Scan for the cell matching the given text and deliver its [x, y] coordinate at center. 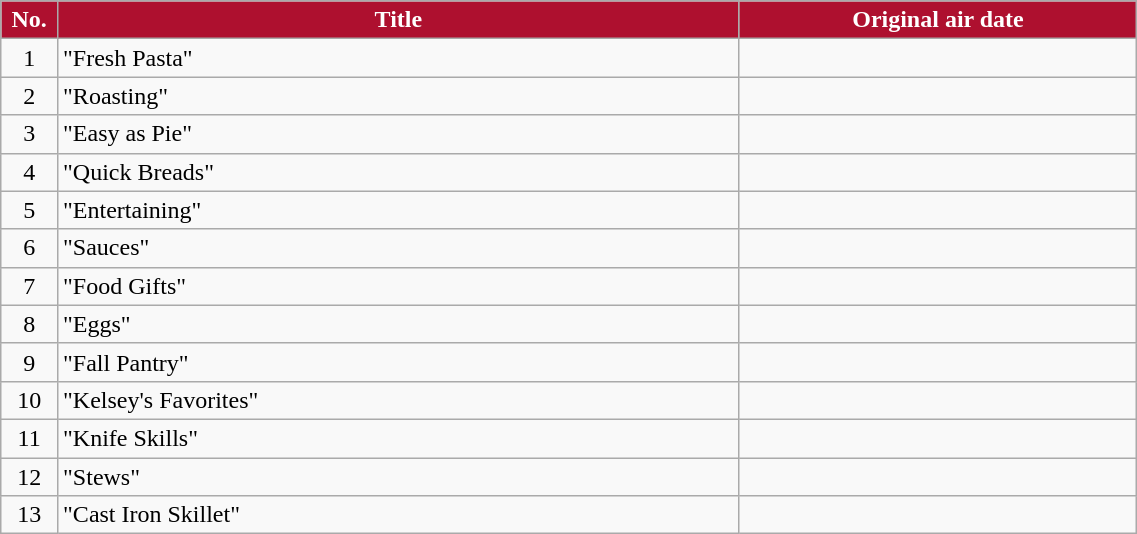
8 [30, 324]
9 [30, 362]
Original air date [938, 20]
"Quick Breads" [399, 172]
"Eggs" [399, 324]
"Roasting" [399, 96]
"Fresh Pasta" [399, 58]
No. [30, 20]
"Easy as Pie" [399, 134]
"Cast Iron Skillet" [399, 515]
"Sauces" [399, 248]
11 [30, 438]
1 [30, 58]
10 [30, 400]
6 [30, 248]
5 [30, 210]
7 [30, 286]
12 [30, 477]
Title [399, 20]
"Kelsey's Favorites" [399, 400]
"Stews" [399, 477]
3 [30, 134]
"Knife Skills" [399, 438]
13 [30, 515]
"Fall Pantry" [399, 362]
"Food Gifts" [399, 286]
4 [30, 172]
2 [30, 96]
"Entertaining" [399, 210]
